Provide the (X, Y) coordinate of the cell's center where the given text is located.  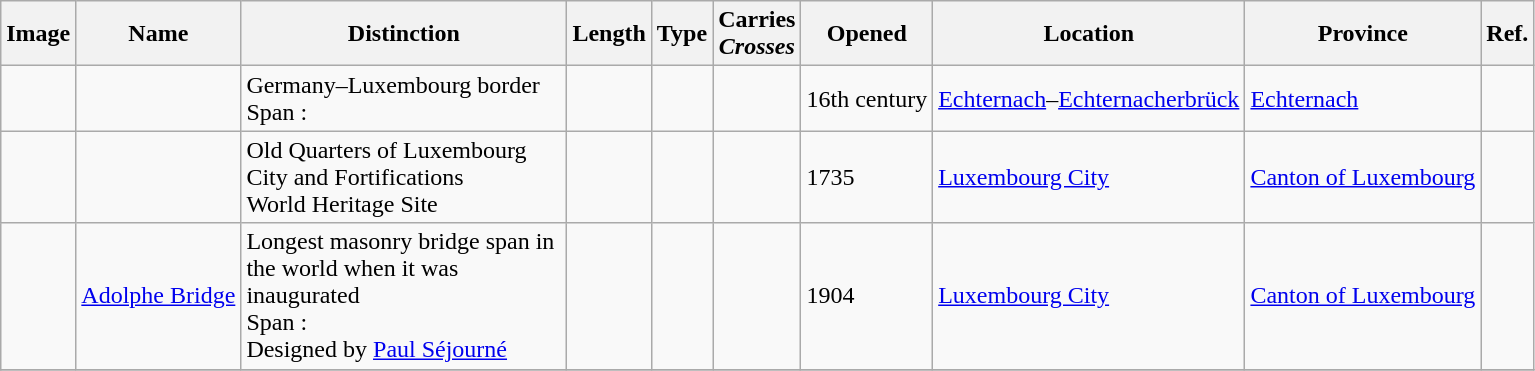
Echternach (1363, 98)
1904 (867, 296)
Ref. (1508, 34)
Distinction (404, 34)
Province (1363, 34)
Adolphe Bridge (158, 296)
Length (609, 34)
16th century (867, 98)
1735 (867, 177)
Image (38, 34)
Type (682, 34)
Germany–Luxembourg borderSpan : (404, 98)
Name (158, 34)
Location (1089, 34)
Longest masonry bridge span in the world when it was inauguratedSpan : Designed by Paul Séjourné (404, 296)
Opened (867, 34)
Old Quarters of Luxembourg City and Fortifications World Heritage Site (404, 177)
Echternach–Echternacherbrück (1089, 98)
CarriesCrosses (757, 34)
